Extract the [X, Y] coordinate from the center of the cell holding the provided text.  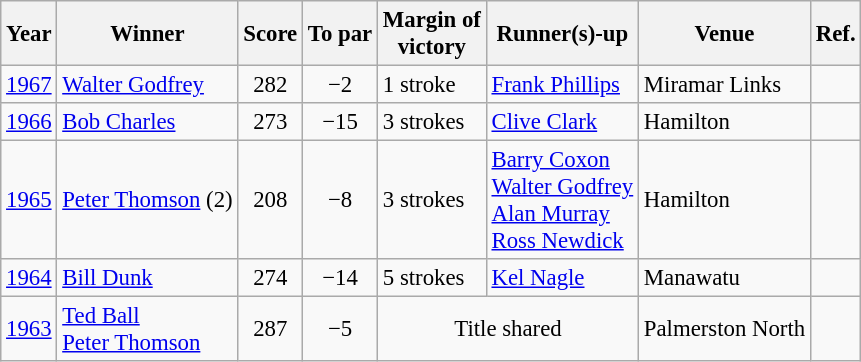
−8 [340, 200]
1 stroke [432, 85]
1965 [29, 200]
274 [270, 278]
Ted Ball Peter Thomson [148, 330]
282 [270, 85]
1966 [29, 122]
Bob Charles [148, 122]
Runner(s)-up [562, 34]
Winner [148, 34]
Frank Phillips [562, 85]
287 [270, 330]
Kel Nagle [562, 278]
5 strokes [432, 278]
1963 [29, 330]
Barry Coxon Walter Godfrey Alan Murray Ross Newdick [562, 200]
−2 [340, 85]
273 [270, 122]
Venue [725, 34]
Peter Thomson (2) [148, 200]
Palmerston North [725, 330]
−14 [340, 278]
1967 [29, 85]
Year [29, 34]
Margin ofvictory [432, 34]
To par [340, 34]
Title shared [508, 330]
Miramar Links [725, 85]
Score [270, 34]
Bill Dunk [148, 278]
−15 [340, 122]
Clive Clark [562, 122]
−5 [340, 330]
Ref. [835, 34]
208 [270, 200]
Walter Godfrey [148, 85]
Manawatu [725, 278]
1964 [29, 278]
